Determine the (x, y) coordinate at the center of the cell enclosing the given text.  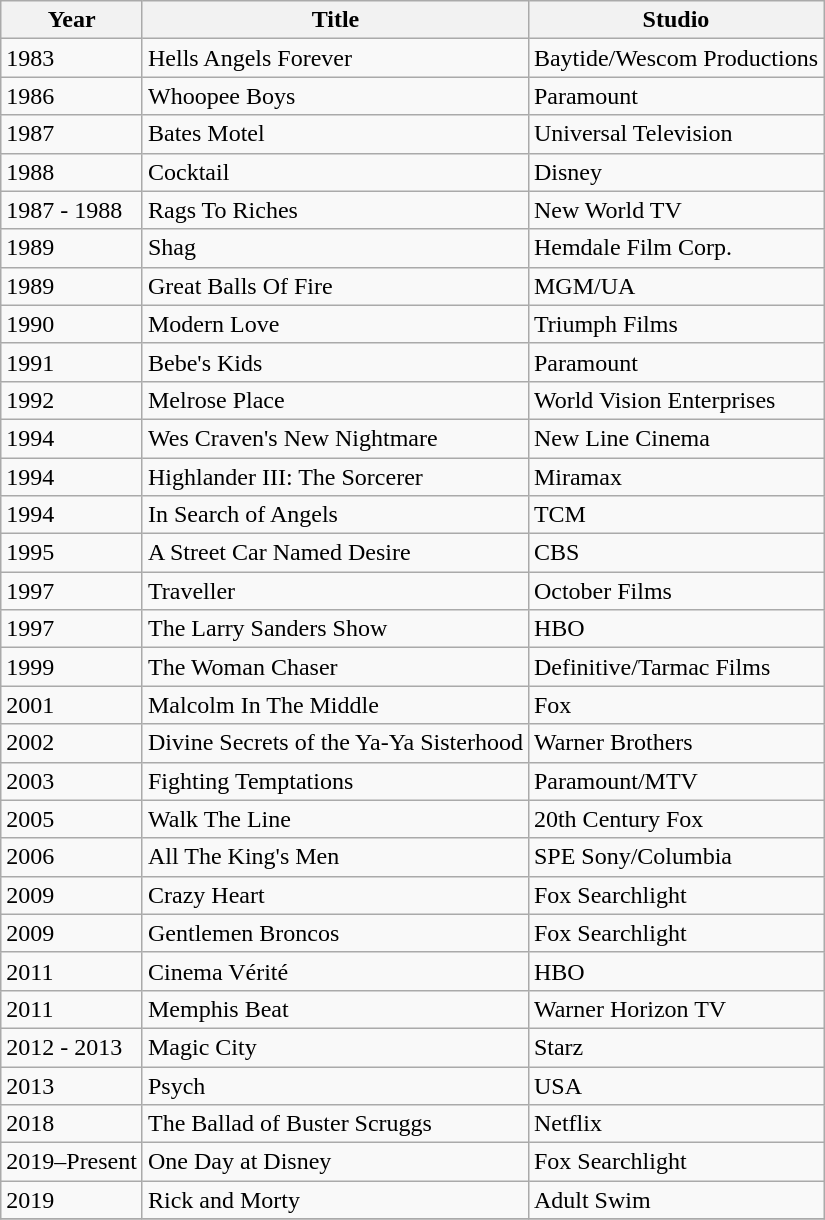
Cocktail (335, 172)
Whoopee Boys (335, 96)
Psych (335, 1085)
Hemdale Film Corp. (676, 248)
Baytide/Wescom Productions (676, 58)
1986 (72, 96)
Rags To Riches (335, 210)
2006 (72, 857)
Title (335, 20)
Triumph Films (676, 324)
In Search of Angels (335, 515)
CBS (676, 553)
1983 (72, 58)
Starz (676, 1047)
The Ballad of Buster Scruggs (335, 1124)
Bates Motel (335, 134)
MGM/UA (676, 286)
Memphis Beat (335, 1009)
2019–Present (72, 1162)
1987 - 1988 (72, 210)
Studio (676, 20)
Warner Horizon TV (676, 1009)
Universal Television (676, 134)
1987 (72, 134)
Warner Brothers (676, 743)
Definitive/Tarmac Films (676, 667)
Rick and Morty (335, 1200)
1992 (72, 400)
2018 (72, 1124)
2013 (72, 1085)
Bebe's Kids (335, 362)
Shag (335, 248)
The Woman Chaser (335, 667)
Magic City (335, 1047)
20th Century Fox (676, 819)
All The King's Men (335, 857)
Paramount/MTV (676, 781)
Divine Secrets of the Ya-Ya Sisterhood (335, 743)
Gentlemen Broncos (335, 933)
1990 (72, 324)
2002 (72, 743)
Netflix (676, 1124)
Great Balls Of Fire (335, 286)
Fighting Temptations (335, 781)
2005 (72, 819)
New World TV (676, 210)
A Street Car Named Desire (335, 553)
Fox (676, 705)
World Vision Enterprises (676, 400)
Year (72, 20)
Walk The Line (335, 819)
Melrose Place (335, 400)
2001 (72, 705)
Modern Love (335, 324)
One Day at Disney (335, 1162)
Cinema Vérité (335, 971)
1995 (72, 553)
The Larry Sanders Show (335, 629)
Highlander III: The Sorcerer (335, 477)
2003 (72, 781)
Malcolm In The Middle (335, 705)
SPE Sony/Columbia (676, 857)
1988 (72, 172)
1999 (72, 667)
TCM (676, 515)
Hells Angels Forever (335, 58)
New Line Cinema (676, 438)
Traveller (335, 591)
October Films (676, 591)
Adult Swim (676, 1200)
Miramax (676, 477)
Wes Craven's New Nightmare (335, 438)
2012 - 2013 (72, 1047)
1991 (72, 362)
Crazy Heart (335, 895)
2019 (72, 1200)
USA (676, 1085)
Disney (676, 172)
